Return the (X, Y) coordinate for the center point of the cell that contains the specified text.  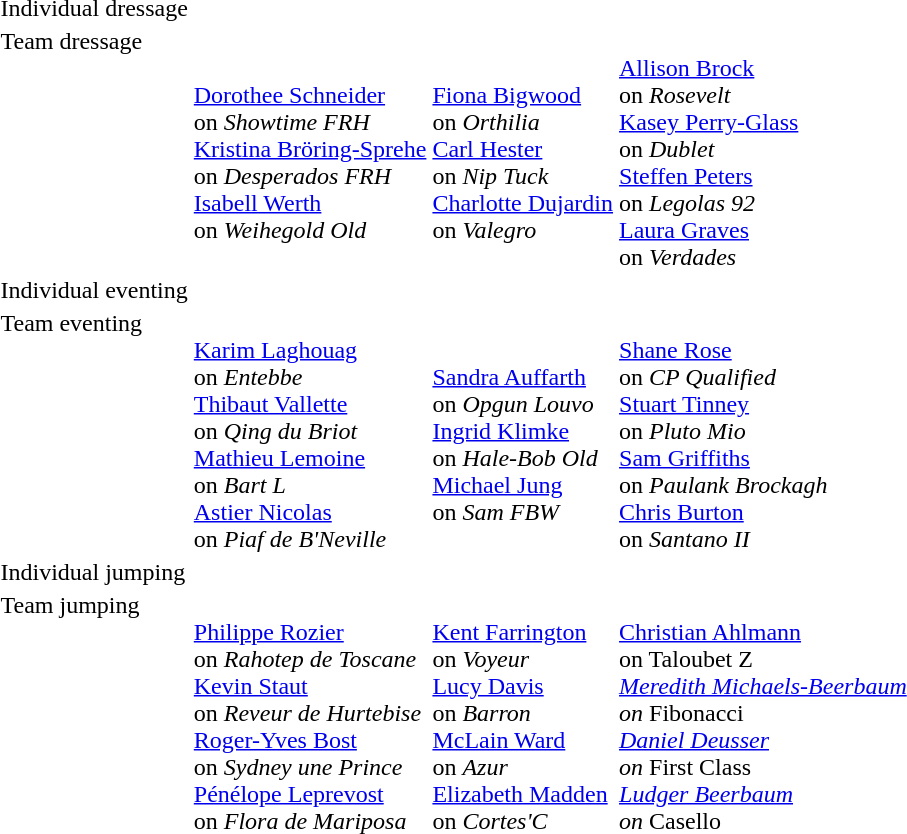
Karim Laghouag on EntebbeThibaut Vallette on Qing du BriotMathieu Lemoine on Bart LAstier Nicolas on Piaf de B'Neville (310, 431)
Fiona Bigwood on OrthiliaCarl Hester on Nip TuckCharlotte Dujardin on Valegro (523, 149)
Sandra Auffarth on Opgun LouvoIngrid Klimke on Hale-Bob OldMichael Jung on Sam FBW (523, 431)
Dorothee Schneider on Showtime FRHKristina Bröring-Sprehe on Desperados FRHIsabell Werth on Weihegold Old (310, 149)
